From the cell containing the given text, extract its center point as [x, y] coordinate. 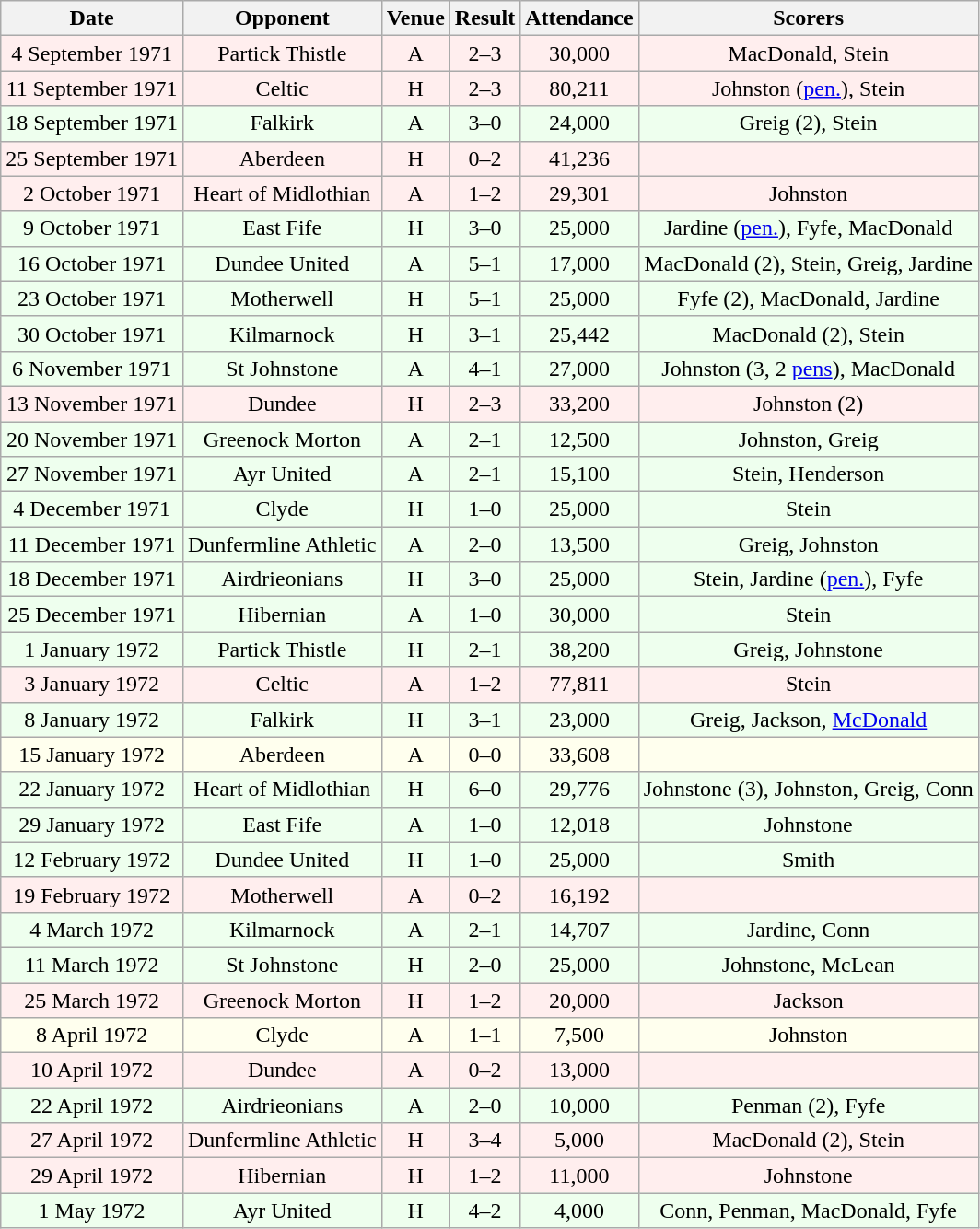
4–1 [484, 369]
Greig (2), Stein [809, 123]
Johnston, Greig [809, 439]
MacDonald (2), Stein, Greig, Jardine [809, 263]
Johnston (pen.), Stein [809, 88]
41,236 [579, 158]
Opponent [282, 18]
2 October 1971 [92, 193]
Johnston (2) [809, 404]
8 January 1972 [92, 720]
Jackson [809, 1000]
Greig, Johnstone [809, 650]
Conn, Penman, MacDonald, Fyfe [809, 1211]
4 December 1971 [92, 509]
19 February 1972 [92, 895]
20 November 1971 [92, 439]
10 April 1972 [92, 1071]
Stein, Henderson [809, 474]
15,100 [579, 474]
1–1 [484, 1036]
12,018 [579, 825]
Johnstone, McLean [809, 965]
Jardine, Conn [809, 930]
11 December 1971 [92, 544]
11 September 1971 [92, 88]
3 January 1972 [92, 685]
17,000 [579, 263]
13,500 [579, 544]
11,000 [579, 1176]
6 November 1971 [92, 369]
0–0 [484, 755]
7,500 [579, 1036]
29,776 [579, 790]
27 April 1972 [92, 1141]
9 October 1971 [92, 228]
Johnston (3, 2 pens), MacDonald [809, 369]
Penman (2), Fyfe [809, 1106]
29 April 1972 [92, 1176]
13 November 1971 [92, 404]
6–0 [484, 790]
18 December 1971 [92, 579]
38,200 [579, 650]
5,000 [579, 1141]
Johnstone (3), Johnston, Greig, Conn [809, 790]
12,500 [579, 439]
33,200 [579, 404]
Attendance [579, 18]
23 October 1971 [92, 298]
33,608 [579, 755]
Jardine (pen.), Fyfe, MacDonald [809, 228]
11 March 1972 [92, 965]
77,811 [579, 685]
MacDonald, Stein [809, 53]
24,000 [579, 123]
25 December 1971 [92, 614]
25 September 1971 [92, 158]
14,707 [579, 930]
4 September 1971 [92, 53]
8 April 1972 [92, 1036]
Greig, Johnston [809, 544]
1 January 1972 [92, 650]
25 March 1972 [92, 1000]
1 May 1972 [92, 1211]
22 January 1972 [92, 790]
18 September 1971 [92, 123]
16,192 [579, 895]
Greig, Jackson, McDonald [809, 720]
29,301 [579, 193]
Scorers [809, 18]
16 October 1971 [92, 263]
4–2 [484, 1211]
20,000 [579, 1000]
3–4 [484, 1141]
Result [484, 18]
12 February 1972 [92, 860]
13,000 [579, 1071]
10,000 [579, 1106]
27,000 [579, 369]
4 March 1972 [92, 930]
29 January 1972 [92, 825]
Smith [809, 860]
27 November 1971 [92, 474]
22 April 1972 [92, 1106]
Date [92, 18]
Stein, Jardine (pen.), Fyfe [809, 579]
80,211 [579, 88]
Venue [415, 18]
25,442 [579, 334]
Fyfe (2), MacDonald, Jardine [809, 298]
23,000 [579, 720]
4,000 [579, 1211]
30 October 1971 [92, 334]
15 January 1972 [92, 755]
